Scan for the cell matching the given text and deliver its (x, y) coordinate at center. 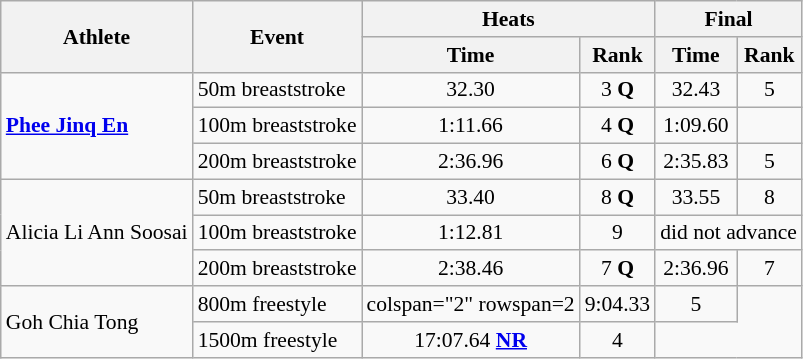
Alicia Li Ann Soosai (97, 232)
Event (278, 36)
9:04.33 (618, 304)
8 Q (618, 197)
2:35.83 (696, 162)
32.30 (471, 90)
3 Q (618, 90)
7 (770, 269)
did not advance (728, 233)
8 (770, 197)
2:38.46 (471, 269)
7 Q (618, 269)
1:09.60 (696, 126)
33.40 (471, 197)
Final (728, 19)
colspan="2" rowspan=2 (471, 304)
33.55 (696, 197)
800m freestyle (278, 304)
4 Q (618, 126)
Heats (509, 19)
1500m freestyle (278, 340)
1:12.81 (471, 233)
6 Q (618, 162)
32.43 (696, 90)
17:07.64 NR (471, 340)
1:11.66 (471, 126)
Phee Jinq En (97, 126)
9 (618, 233)
Athlete (97, 36)
4 (618, 340)
Goh Chia Tong (97, 322)
